Extract the (x, y) coordinate from the center of the cell holding the provided text.  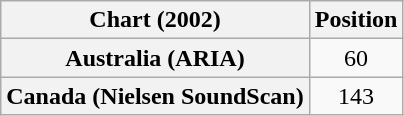
143 (356, 96)
Chart (2002) (155, 20)
Position (356, 20)
Australia (ARIA) (155, 58)
Canada (Nielsen SoundScan) (155, 96)
60 (356, 58)
